Search for the cell housing the specified text and yield its (x, y) center coordinate. 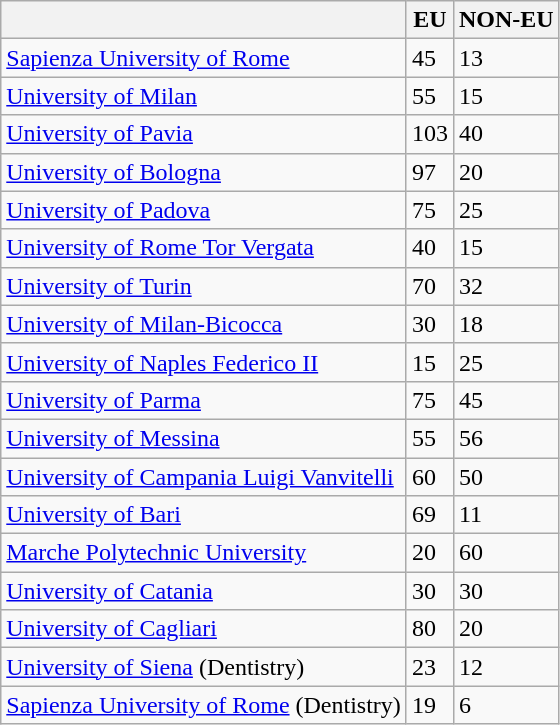
80 (430, 629)
56 (506, 438)
103 (430, 134)
Sapienza University of Rome (Dentistry) (204, 705)
University of Bologna (204, 172)
EU (430, 20)
University of Turin (204, 286)
Marche Polytechnic University (204, 553)
University of Rome Tor Vergata (204, 248)
University of Naples Federico II (204, 362)
University of Milan-Bicocca (204, 324)
University of Parma (204, 400)
97 (430, 172)
18 (506, 324)
50 (506, 477)
NON-EU (506, 20)
University of Pavia (204, 134)
University of Siena (Dentistry) (204, 667)
19 (430, 705)
University of Padova (204, 210)
69 (430, 515)
11 (506, 515)
University of Messina (204, 438)
6 (506, 705)
Sapienza University of Rome (204, 58)
32 (506, 286)
University of Cagliari (204, 629)
70 (430, 286)
23 (430, 667)
University of Campania Luigi Vanvitelli (204, 477)
13 (506, 58)
12 (506, 667)
University of Milan (204, 96)
University of Bari (204, 515)
University of Catania (204, 591)
